Search for the cell housing the specified text and yield its (x, y) center coordinate. 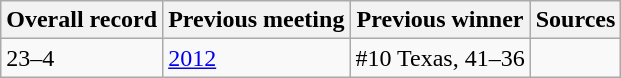
2012 (256, 58)
#10 Texas, 41–36 (440, 58)
23–4 (82, 58)
Previous meeting (256, 20)
Overall record (82, 20)
Previous winner (440, 20)
Sources (576, 20)
